Scan for the cell matching the given text and deliver its (x, y) coordinate at center. 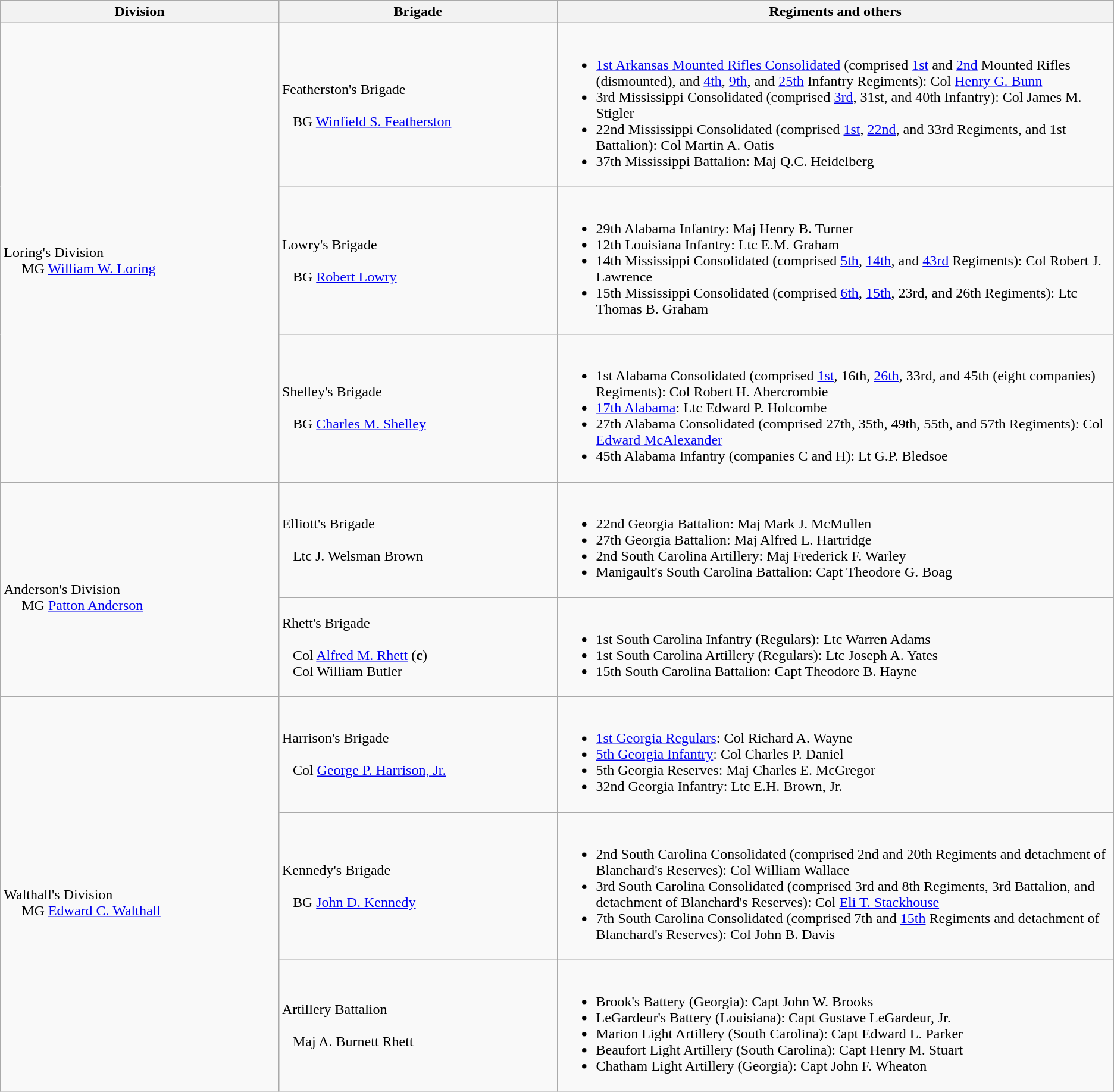
Shelley's Brigade BG Charles M. Shelley (418, 408)
Anderson's Division MG Patton Anderson (140, 589)
Elliott's Brigade Ltc J. Welsman Brown (418, 540)
Brigade (418, 12)
Lowry's Brigade BG Robert Lowry (418, 261)
Harrison's Brigade Col George P. Harrison, Jr. (418, 755)
Kennedy's Brigade BG John D. Kennedy (418, 886)
Loring's Division MG William W. Loring (140, 252)
Rhett's Brigade Col Alfred M. Rhett (c) Col William Butler (418, 647)
Division (140, 12)
Artillery Battalion Maj A. Burnett Rhett (418, 1026)
Walthall's Division MG Edward C. Walthall (140, 894)
Featherston's Brigade BG Winfield S. Featherston (418, 105)
Regiments and others (835, 12)
